Output the [x, y] coordinate of the center of the cell containing the given text.  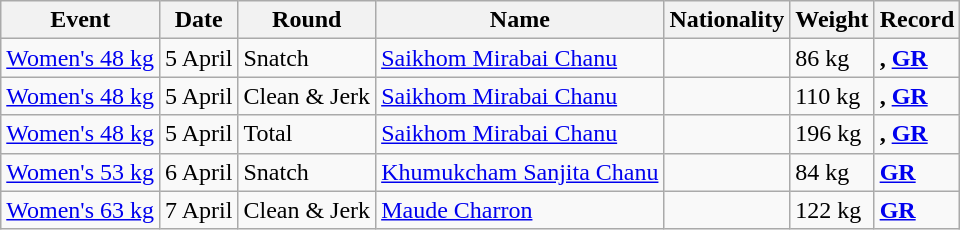
Women's 53 kg [80, 172]
Weight [832, 20]
7 April [199, 210]
Maude Charron [520, 210]
Women's 63 kg [80, 210]
196 kg [832, 134]
86 kg [832, 58]
Name [520, 20]
Total [307, 134]
Event [80, 20]
110 kg [832, 96]
6 April [199, 172]
122 kg [832, 210]
Date [199, 20]
84 kg [832, 172]
Khumukcham Sanjita Chanu [520, 172]
Round [307, 20]
Record [917, 20]
Nationality [727, 20]
